Pinpoint the cell where the given text exists, returning its (x, y) midpoint coordinate. 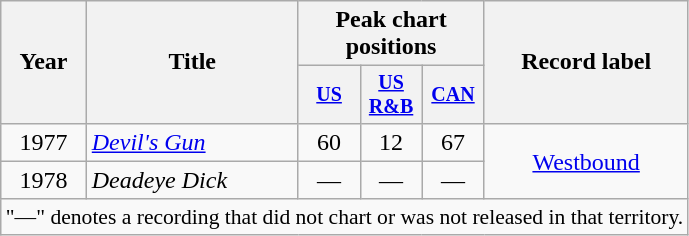
60 (329, 142)
US (329, 94)
USR&B (391, 94)
Peak chart positions (391, 34)
1977 (44, 142)
67 (453, 142)
Devil's Gun (192, 142)
Year (44, 62)
Record label (586, 62)
Deadeye Dick (192, 180)
Title (192, 62)
12 (391, 142)
CAN (453, 94)
Westbound (586, 161)
"—" denotes a recording that did not chart or was not released in that territory. (345, 217)
1978 (44, 180)
